Identify which cell holds the provided text, then report its [X, Y] central coordinate. 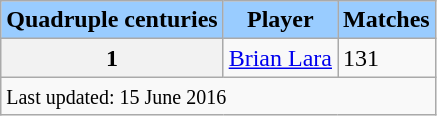
Quadruple centuries [112, 20]
Matches [387, 20]
Player [280, 20]
Brian Lara [280, 58]
Last updated: 15 June 2016 [218, 96]
1 [112, 58]
131 [387, 58]
